Detect which cell encompasses the target text, then output its (x, y) center coordinate. 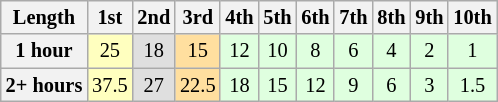
9th (429, 17)
22.5 (198, 85)
1st (110, 17)
2nd (154, 17)
2+ hours (44, 85)
9 (353, 85)
Length (44, 17)
3 (429, 85)
5th (277, 17)
27 (154, 85)
37.5 (110, 85)
10th (472, 17)
1 (472, 51)
6th (315, 17)
1.5 (472, 85)
8th (391, 17)
2 (429, 51)
4th (239, 17)
4 (391, 51)
1 hour (44, 51)
25 (110, 51)
10 (277, 51)
3rd (198, 17)
7th (353, 17)
8 (315, 51)
